Output the [x, y] coordinate of the center of the cell containing the given text.  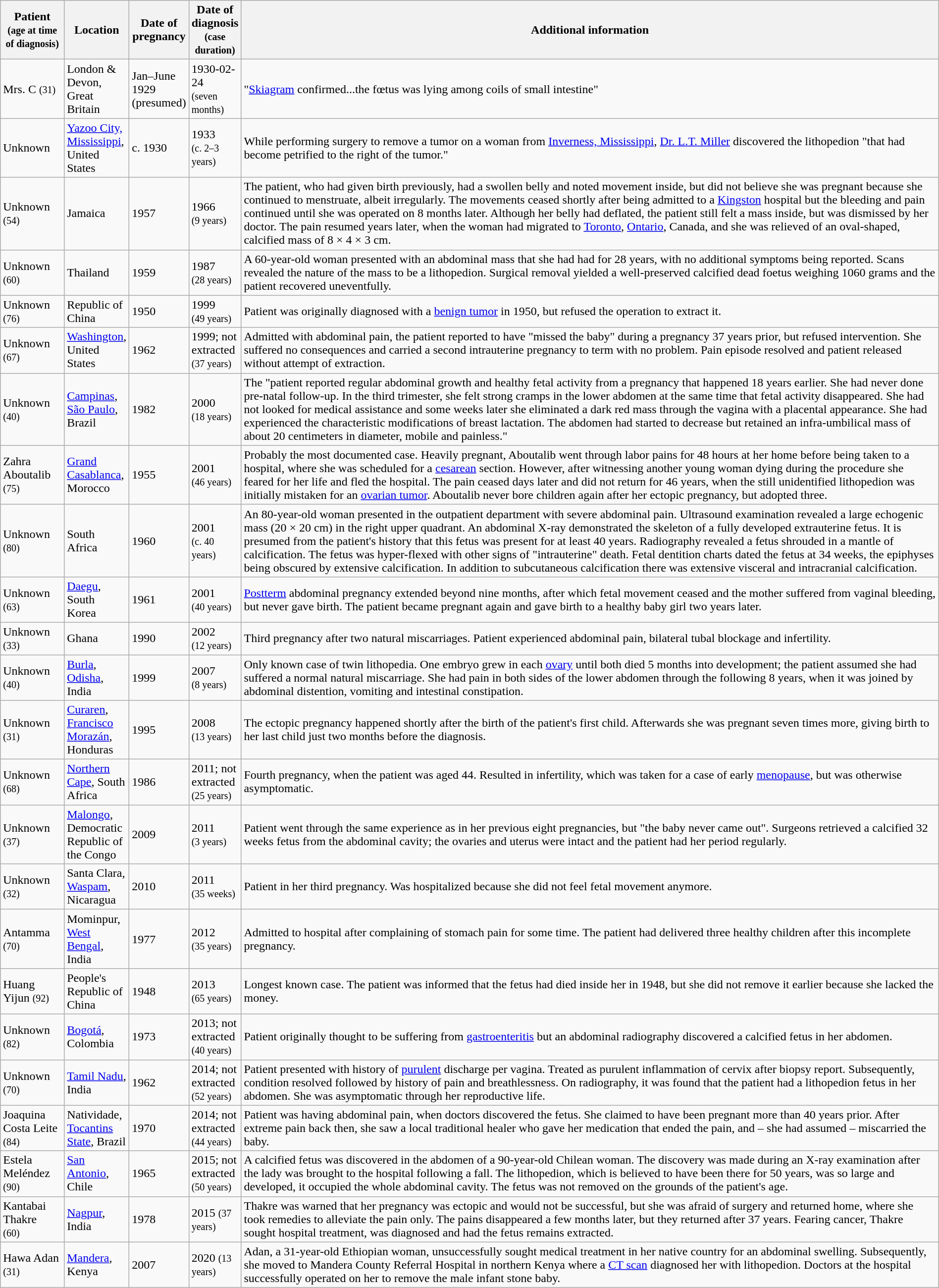
2008 (13 years) [215, 730]
2011; not extracted (25 years) [215, 782]
1990 [159, 638]
Burla, Odisha, India [97, 678]
1977 [159, 939]
Daegu, South Korea [97, 599]
2013; not extracted (40 years) [215, 1037]
San Antonio, Chile [97, 1174]
People's Republic of China [97, 991]
Washington, United States [97, 350]
Unknown (37) [33, 834]
1995 [159, 730]
2011 (35 weeks) [215, 887]
1982 [159, 409]
1933 (c. 2–3 years) [215, 148]
Date of diagnosis (case duration) [215, 30]
Huang Yijun (92) [33, 991]
Unknown (60) [33, 272]
2002 (12 years) [215, 638]
"Skiagram confirmed...the fœtus was lying among coils of small intestine" [590, 89]
2001 (c. 40 years) [215, 540]
1999 (49 years) [215, 311]
Jan–June 1929 (presumed) [159, 89]
Patient originally thought to be suffering from gastroenteritis but an abdominal radiography discovered a calcified fetus in her abdomen. [590, 1037]
Patient was originally diagnosed with a benign tumor in 1950, but refused the operation to extract it. [590, 311]
2001 (46 years) [215, 475]
Unknown(82) [33, 1037]
Location [97, 30]
1999 [159, 678]
Bogotá, Colombia [97, 1037]
Unknown (31) [33, 730]
Unknown (32) [33, 887]
1986 [159, 782]
Patient(age at time of diagnosis) [33, 30]
Nagpur, India [97, 1219]
c. 1930 [159, 148]
2001 (40 years) [215, 599]
2014; not extracted (52 years) [215, 1082]
1959 [159, 272]
1965 [159, 1174]
2013 (65 years) [215, 991]
Unknown (68) [33, 782]
Mrs. C (31) [33, 89]
1950 [159, 311]
Patient in her third pregnancy. Was hospitalized because she did not feel fetal movement anymore. [590, 887]
Unknown(70) [33, 1082]
2014; not extracted (44 years) [215, 1128]
1999; not extracted (37 years) [215, 350]
Ghana [97, 638]
2015; not extracted(50 years) [215, 1174]
Mandera, Kenya [97, 1265]
South Africa [97, 540]
1961 [159, 599]
2012 (35 years) [215, 939]
Natividade, Tocantins State, Brazil [97, 1128]
1960 [159, 540]
Third pregnancy after two natural miscarriages. Patient experienced abdominal pain, bilateral tubal blockage and infertility. [590, 638]
London & Devon, Great Britain [97, 89]
1970 [159, 1128]
Unknown (67) [33, 350]
Tamil Nadu, India [97, 1082]
Hawa Adan(31) [33, 1265]
Unknown (80) [33, 540]
Yazoo City, Mississippi, United States [97, 148]
Campinas, São Paulo, Brazil [97, 409]
1930-02-24 (seven months) [215, 89]
2010 [159, 887]
Unknown (54) [33, 214]
Thailand [97, 272]
Grand Casablanca, Morocco [97, 475]
Estela Meléndez(90) [33, 1174]
2009 [159, 834]
Santa Clara, Waspam, Nicaragua [97, 887]
2020 (13 years) [215, 1265]
Joaquina Costa Leite(84) [33, 1128]
2015 (37 years) [215, 1219]
Mominpur, West Bengal, India [97, 939]
Additional information [590, 30]
Date of pregnancy [159, 30]
1973 [159, 1037]
1948 [159, 991]
1987 (28 years) [215, 272]
Zahra Aboutalib (75) [33, 475]
2007 (8 years) [215, 678]
Unknown (63) [33, 599]
Antamma (70) [33, 939]
Unknown (76) [33, 311]
1957 [159, 214]
Unknown (33) [33, 638]
Unknown [33, 148]
Kantabai Thakre(60) [33, 1219]
1978 [159, 1219]
Republic of China [97, 311]
Jamaica [97, 214]
2007 [159, 1265]
Northern Cape, South Africa [97, 782]
2000 (18 years) [215, 409]
1955 [159, 475]
Curaren, Francisco Morazán, Honduras [97, 730]
Malongo, Democratic Republic of the Congo [97, 834]
2011 (3 years) [215, 834]
1966 (9 years) [215, 214]
